Return (x, y) of the center of cell containing provided text 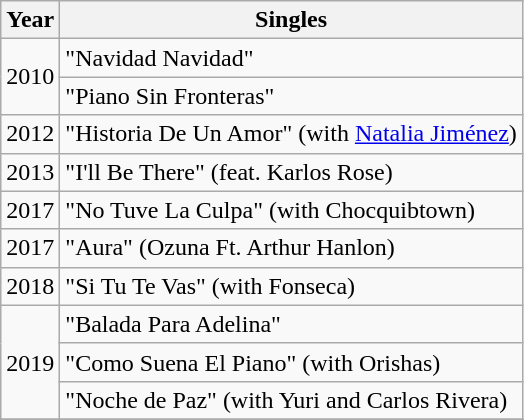
"Historia De Un Amor" (with Natalia Jiménez) (292, 134)
2019 (30, 362)
"No Tuve La Culpa" (with Chocquibtown) (292, 210)
Singles (292, 20)
"Como Suena El Piano" (with Orishas) (292, 362)
2013 (30, 172)
"Balada Para Adelina" (292, 324)
Year (30, 20)
2012 (30, 134)
"I'll Be There" (feat. Karlos Rose) (292, 172)
"Navidad Navidad" (292, 58)
"Aura" (Ozuna Ft. Arthur Hanlon) (292, 248)
2010 (30, 77)
"Noche de Paz" (with Yuri and Carlos Rivera) (292, 400)
"Piano Sin Fronteras" (292, 96)
2018 (30, 286)
"Si Tu Te Vas" (with Fonseca) (292, 286)
